Provide the (X, Y) coordinate of the cell's center where the given text is located.  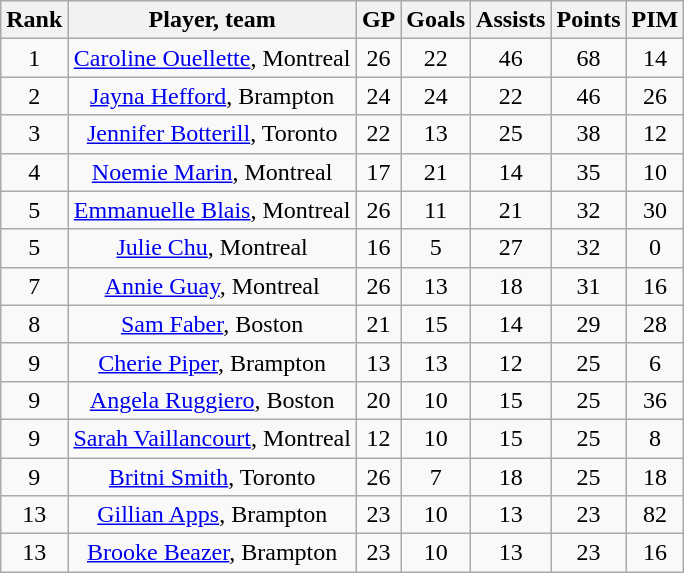
Brooke Beazer, Brampton (212, 553)
Assists (511, 20)
2 (34, 96)
Sam Faber, Boston (212, 324)
PIM (655, 20)
Caroline Ouellette, Montreal (212, 58)
29 (588, 324)
Julie Chu, Montreal (212, 248)
Jayna Hefford, Brampton (212, 96)
Points (588, 20)
82 (655, 515)
31 (588, 286)
35 (588, 172)
Player, team (212, 20)
20 (378, 400)
Gillian Apps, Brampton (212, 515)
Goals (436, 20)
Sarah Vaillancourt, Montreal (212, 438)
68 (588, 58)
11 (436, 210)
36 (655, 400)
27 (511, 248)
Britni Smith, Toronto (212, 477)
3 (34, 134)
Cherie Piper, Brampton (212, 362)
Noemie Marin, Montreal (212, 172)
Rank (34, 20)
Angela Ruggiero, Boston (212, 400)
17 (378, 172)
Emmanuelle Blais, Montreal (212, 210)
6 (655, 362)
1 (34, 58)
30 (655, 210)
4 (34, 172)
Annie Guay, Montreal (212, 286)
0 (655, 248)
38 (588, 134)
28 (655, 324)
GP (378, 20)
Jennifer Botterill, Toronto (212, 134)
